Identify which cell holds the provided text, then report its (X, Y) central coordinate. 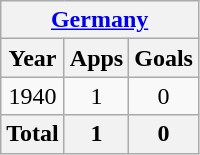
Goals (164, 58)
Apps (96, 58)
Year (33, 58)
Total (33, 134)
Germany (100, 20)
1940 (33, 96)
